For the text-containing cell, return its midpoint in (x, y) coordinate format. 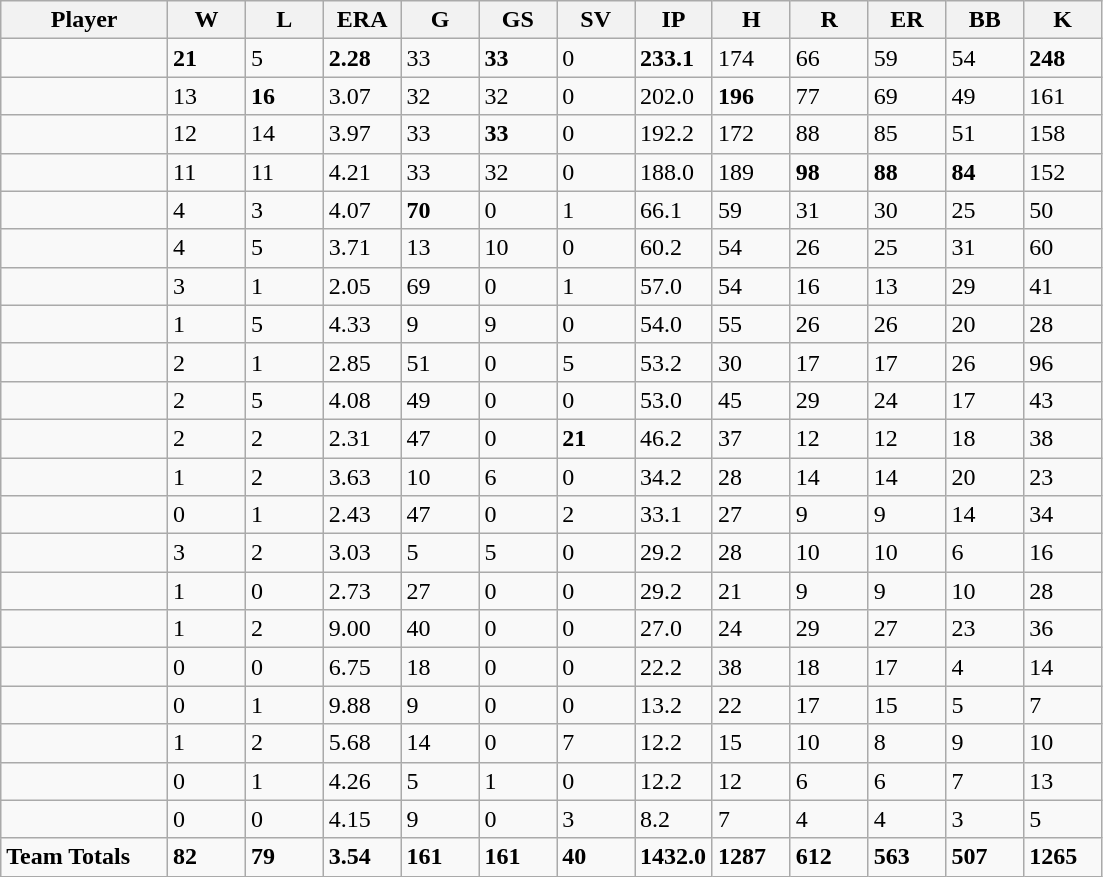
1287 (751, 857)
57.0 (674, 286)
H (751, 20)
174 (751, 58)
Player (84, 20)
1265 (1063, 857)
2.73 (362, 591)
8.2 (674, 819)
172 (751, 134)
22 (751, 705)
3.63 (362, 477)
2.31 (362, 438)
BB (985, 20)
IP (674, 20)
37 (751, 438)
50 (1063, 210)
4.07 (362, 210)
248 (1063, 58)
41 (1063, 286)
ERA (362, 20)
W (207, 20)
13.2 (674, 705)
5.68 (362, 743)
55 (751, 324)
233.1 (674, 58)
2.43 (362, 515)
70 (440, 210)
54.0 (674, 324)
3.97 (362, 134)
98 (829, 172)
563 (907, 857)
9.88 (362, 705)
9.00 (362, 629)
158 (1063, 134)
192.2 (674, 134)
96 (1063, 362)
196 (751, 96)
22.2 (674, 667)
3.07 (362, 96)
SV (596, 20)
77 (829, 96)
36 (1063, 629)
189 (751, 172)
R (829, 20)
53.0 (674, 400)
66.1 (674, 210)
K (1063, 20)
34 (1063, 515)
8 (907, 743)
GS (518, 20)
4.33 (362, 324)
3.54 (362, 857)
60 (1063, 248)
82 (207, 857)
Team Totals (84, 857)
6.75 (362, 667)
L (284, 20)
34.2 (674, 477)
84 (985, 172)
53.2 (674, 362)
46.2 (674, 438)
202.0 (674, 96)
ER (907, 20)
2.05 (362, 286)
4.21 (362, 172)
27.0 (674, 629)
45 (751, 400)
4.08 (362, 400)
60.2 (674, 248)
3.03 (362, 553)
188.0 (674, 172)
43 (1063, 400)
66 (829, 58)
85 (907, 134)
4.26 (362, 781)
2.28 (362, 58)
4.15 (362, 819)
507 (985, 857)
3.71 (362, 248)
612 (829, 857)
G (440, 20)
152 (1063, 172)
33.1 (674, 515)
1432.0 (674, 857)
2.85 (362, 362)
79 (284, 857)
